Locate the cell with the specified text and output its (X, Y) center coordinate. 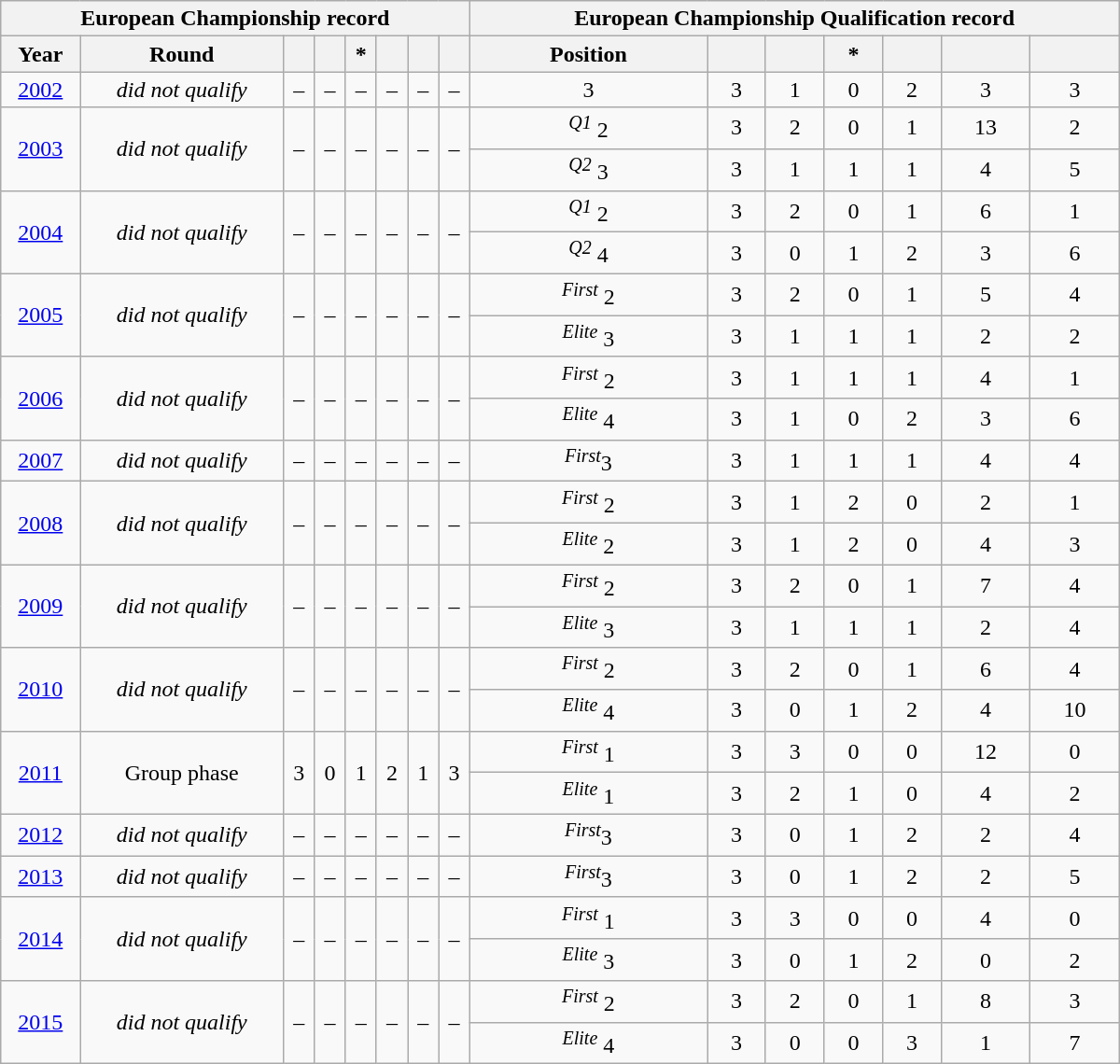
2015 (41, 1023)
2011 (41, 773)
Q2 3 (588, 170)
2014 (41, 939)
8 (986, 1002)
Elite 2 (588, 543)
12 (986, 752)
Elite 1 (588, 793)
Year (41, 54)
2010 (41, 689)
2002 (41, 90)
Position (588, 54)
2003 (41, 149)
2013 (41, 877)
Round (182, 54)
2005 (41, 315)
13 (986, 129)
2007 (41, 461)
2008 (41, 523)
European Championship Qualification record (794, 19)
2004 (41, 231)
Group phase (182, 773)
2012 (41, 834)
10 (1075, 711)
2009 (41, 607)
European Championship record (235, 19)
2006 (41, 398)
Q2 4 (588, 254)
